Search for the cell housing the specified text and yield its (x, y) center coordinate. 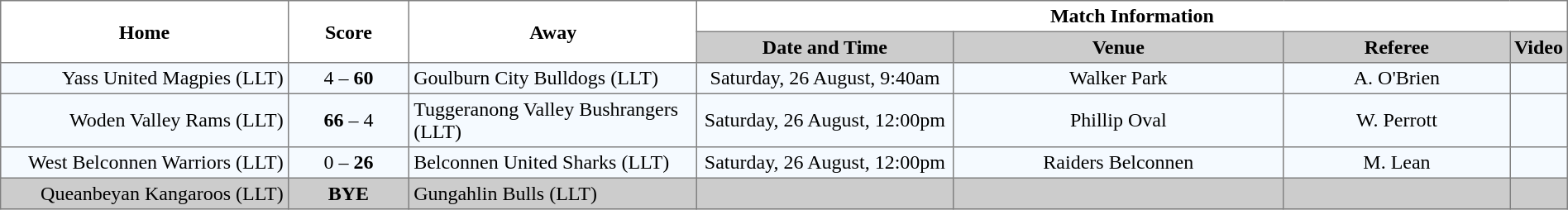
Score (349, 31)
A. O'Brien (1396, 79)
66 – 4 (349, 120)
Gungahlin Bulls (LLT) (553, 193)
Match Information (1133, 17)
Tuggeranong Valley Bushrangers (LLT) (553, 120)
Raiders Belconnen (1118, 163)
Video (1539, 47)
Walker Park (1118, 79)
Woden Valley Rams (LLT) (144, 120)
Away (553, 31)
4 – 60 (349, 79)
Home (144, 31)
Venue (1118, 47)
Belconnen United Sharks (LLT) (553, 163)
BYE (349, 193)
M. Lean (1396, 163)
Saturday, 26 August, 9:40am (825, 79)
Yass United Magpies (LLT) (144, 79)
Queanbeyan Kangaroos (LLT) (144, 193)
Referee (1396, 47)
W. Perrott (1396, 120)
Phillip Oval (1118, 120)
0 – 26 (349, 163)
Goulburn City Bulldogs (LLT) (553, 79)
West Belconnen Warriors (LLT) (144, 163)
Date and Time (825, 47)
